Find where the given text appears and provide that cell's center as [x, y] coordinate. 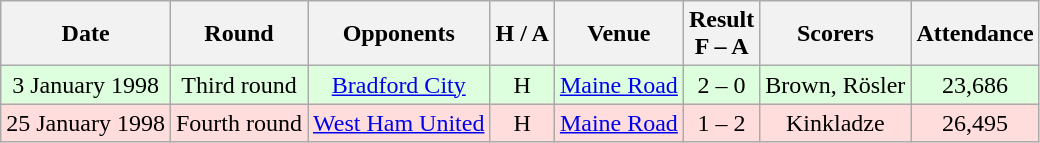
Kinkladze [836, 123]
Venue [618, 34]
Brown, Rösler [836, 85]
3 January 1998 [86, 85]
23,686 [975, 85]
Attendance [975, 34]
Round [238, 34]
Scorers [836, 34]
ResultF – A [721, 34]
West Ham United [399, 123]
Third round [238, 85]
Fourth round [238, 123]
H / A [522, 34]
26,495 [975, 123]
25 January 1998 [86, 123]
Date [86, 34]
Opponents [399, 34]
1 – 2 [721, 123]
2 – 0 [721, 85]
Bradford City [399, 85]
